Locate the cell with the specified text and output its (X, Y) center coordinate. 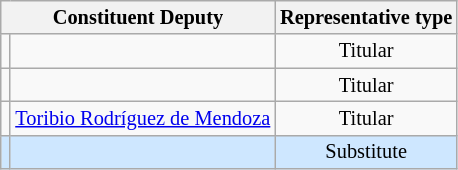
Representative type (366, 17)
Toribio Rodríguez de Mendoza (142, 118)
Constituent Deputy (138, 17)
Substitute (366, 152)
